Output the [x, y] coordinate of the center of the cell containing the given text.  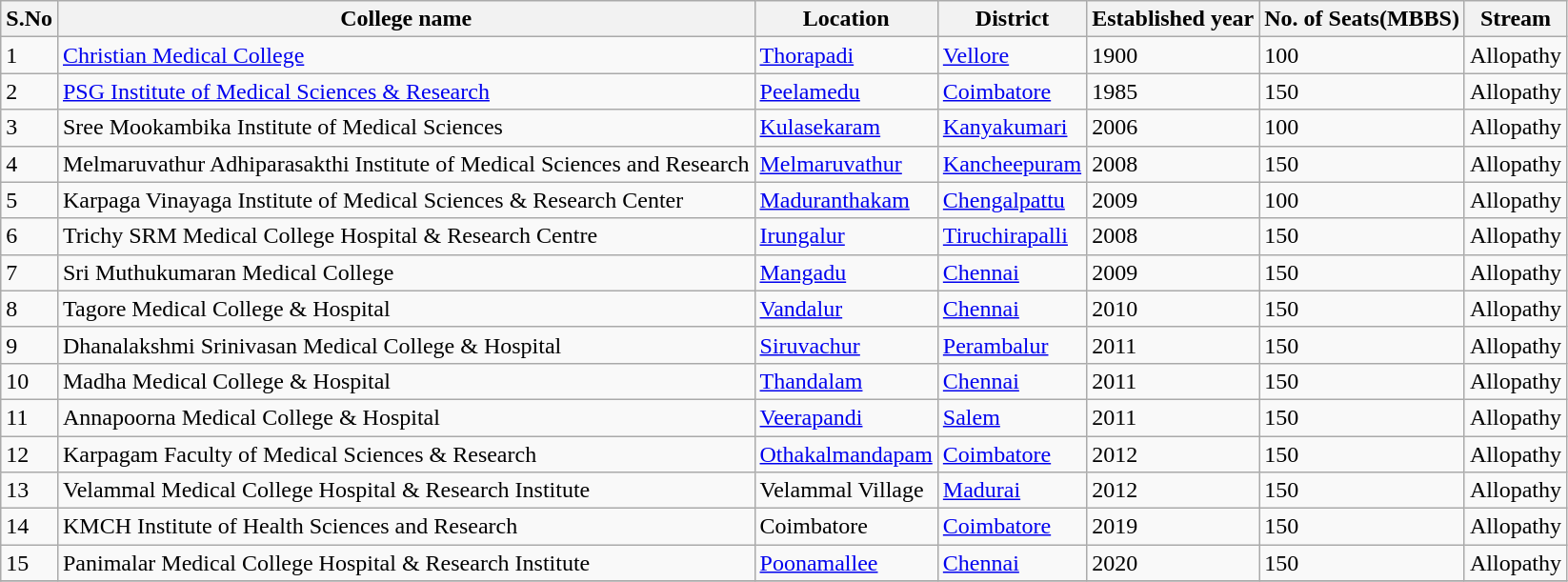
Karpaga Vinayaga Institute of Medical Sciences & Research Center [406, 200]
Sri Muthukumaran Medical College [406, 272]
2 [30, 91]
Chengalpattu [1012, 200]
Thorapadi [846, 55]
Melmaruvathur [846, 164]
Karpagam Faculty of Medical Sciences & Research [406, 454]
S.No [30, 19]
10 [30, 381]
14 [30, 527]
7 [30, 272]
Stream [1515, 19]
5 [30, 200]
Kulasekaram [846, 128]
PSG Institute of Medical Sciences & Research [406, 91]
Thandalam [846, 381]
2020 [1174, 563]
Kanyakumari [1012, 128]
8 [30, 309]
11 [30, 417]
Kancheepuram [1012, 164]
Madurai [1012, 491]
College name [406, 19]
No. of Seats(MBBS) [1362, 19]
Location [846, 19]
Established year [1174, 19]
Mangadu [846, 272]
2010 [1174, 309]
1900 [1174, 55]
Siruvachur [846, 345]
Poonamallee [846, 563]
2019 [1174, 527]
KMCH Institute of Health Sciences and Research [406, 527]
Peelamedu [846, 91]
2006 [1174, 128]
Salem [1012, 417]
6 [30, 236]
Velammal Village [846, 491]
Dhanalakshmi Srinivasan Medical College & Hospital [406, 345]
1 [30, 55]
Maduranthakam [846, 200]
Othakalmandapam [846, 454]
Tagore Medical College & Hospital [406, 309]
3 [30, 128]
15 [30, 563]
9 [30, 345]
Irungalur [846, 236]
13 [30, 491]
Sree Mookambika Institute of Medical Sciences [406, 128]
Tiruchirapalli [1012, 236]
Annapoorna Medical College & Hospital [406, 417]
12 [30, 454]
1985 [1174, 91]
Velammal Medical College Hospital & Research Institute [406, 491]
Christian Medical College [406, 55]
Vellore [1012, 55]
Trichy SRM Medical College Hospital & Research Centre [406, 236]
Vandalur [846, 309]
District [1012, 19]
Madha Medical College & Hospital [406, 381]
Veerapandi [846, 417]
Perambalur [1012, 345]
Melmaruvathur Adhiparasakthi Institute of Medical Sciences and Research [406, 164]
Panimalar Medical College Hospital & Research Institute [406, 563]
4 [30, 164]
